Output the [X, Y] coordinate of the center of the cell containing the given text.  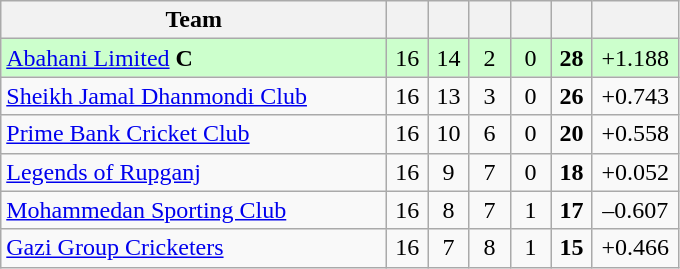
+0.052 [635, 172]
13 [448, 96]
+1.188 [635, 58]
26 [572, 96]
28 [572, 58]
10 [448, 134]
9 [448, 172]
Team [194, 20]
Legends of Rupganj [194, 172]
+0.558 [635, 134]
20 [572, 134]
+0.466 [635, 248]
+0.743 [635, 96]
Prime Bank Cricket Club [194, 134]
Abahani Limited C [194, 58]
Gazi Group Cricketers [194, 248]
17 [572, 210]
–0.607 [635, 210]
15 [572, 248]
Mohammedan Sporting Club [194, 210]
Sheikh Jamal Dhanmondi Club [194, 96]
3 [490, 96]
18 [572, 172]
2 [490, 58]
14 [448, 58]
6 [490, 134]
